Output the [x, y] coordinate of the center of the cell containing the given text.  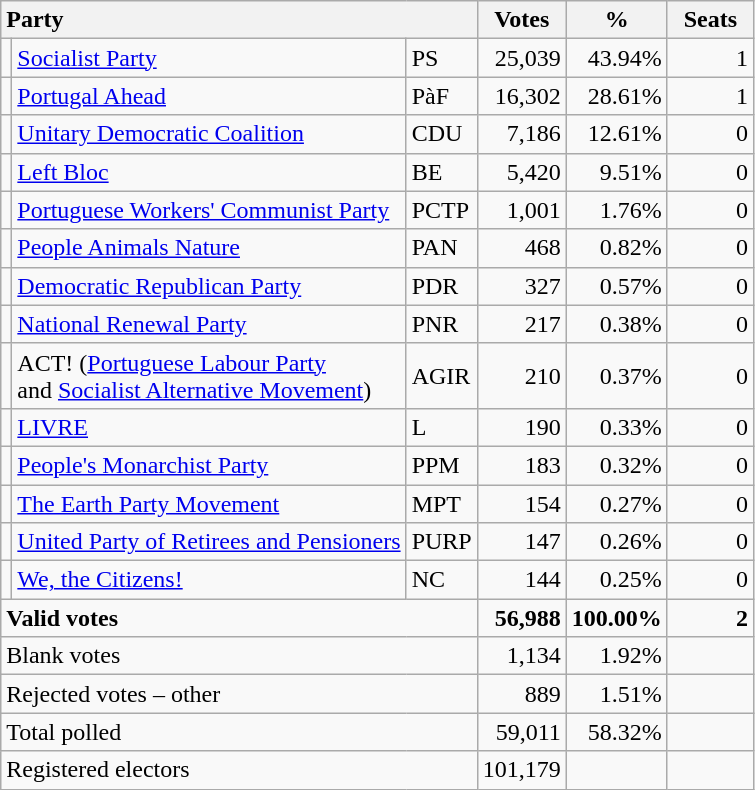
PCTP [442, 210]
PDR [442, 286]
L [442, 427]
25,039 [522, 58]
The Earth Party Movement [209, 503]
Portugal Ahead [209, 96]
PAN [442, 248]
28.61% [616, 96]
0.38% [616, 324]
16,302 [522, 96]
1,134 [522, 656]
12.61% [616, 134]
PPM [442, 465]
MPT [442, 503]
144 [522, 580]
0.82% [616, 248]
43.94% [616, 58]
7,186 [522, 134]
147 [522, 542]
56,988 [522, 618]
5,420 [522, 172]
United Party of Retirees and Pensioners [209, 542]
101,179 [522, 770]
PàF [442, 96]
2 [710, 618]
CDU [442, 134]
0.25% [616, 580]
1.92% [616, 656]
1.76% [616, 210]
Portuguese Workers' Communist Party [209, 210]
BE [442, 172]
1.51% [616, 694]
Valid votes [239, 618]
% [616, 20]
327 [522, 286]
Party [239, 20]
190 [522, 427]
People's Monarchist Party [209, 465]
PURP [442, 542]
154 [522, 503]
100.00% [616, 618]
0.26% [616, 542]
PNR [442, 324]
Democratic Republican Party [209, 286]
People Animals Nature [209, 248]
58.32% [616, 732]
Votes [522, 20]
1,001 [522, 210]
183 [522, 465]
Seats [710, 20]
Left Bloc [209, 172]
Rejected votes – other [239, 694]
0.37% [616, 376]
468 [522, 248]
PS [442, 58]
9.51% [616, 172]
0.33% [616, 427]
0.32% [616, 465]
210 [522, 376]
Unitary Democratic Coalition [209, 134]
59,011 [522, 732]
0.57% [616, 286]
Total polled [239, 732]
LIVRE [209, 427]
Socialist Party [209, 58]
0.27% [616, 503]
National Renewal Party [209, 324]
ACT! (Portuguese Labour Partyand Socialist Alternative Movement) [209, 376]
NC [442, 580]
889 [522, 694]
Blank votes [239, 656]
217 [522, 324]
We, the Citizens! [209, 580]
Registered electors [239, 770]
AGIR [442, 376]
